Detect which cell encompasses the target text, then output its (X, Y) center coordinate. 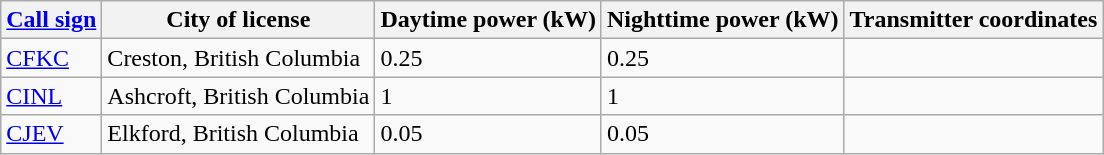
Elkford, British Columbia (238, 134)
Nighttime power (kW) (722, 20)
City of license (238, 20)
Daytime power (kW) (488, 20)
Creston, British Columbia (238, 58)
CINL (52, 96)
CFKC (52, 58)
Transmitter coordinates (974, 20)
Ashcroft, British Columbia (238, 96)
CJEV (52, 134)
Call sign (52, 20)
